Search for the cell housing the specified text and yield its [X, Y] center coordinate. 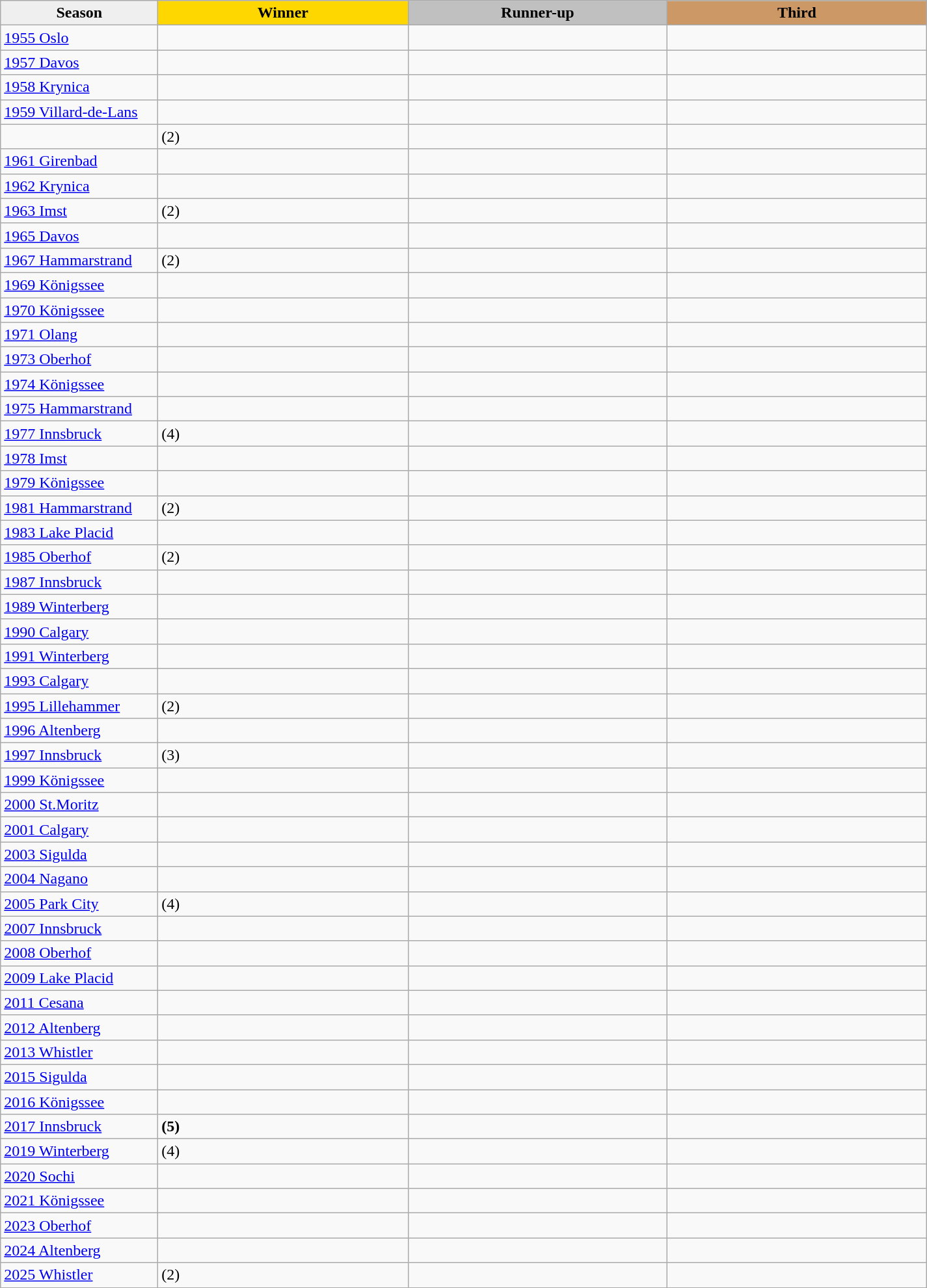
1979 Königssee [79, 483]
2020 Sochi [79, 1176]
Third [798, 13]
2000 St.Moritz [79, 805]
1962 Krynica [79, 186]
1990 Calgary [79, 631]
2017 Innsbruck [79, 1127]
2015 Sigulda [79, 1077]
1977 Innsbruck [79, 434]
1969 Königssee [79, 285]
1991 Winterberg [79, 656]
1983 Lake Placid [79, 532]
1958 Krynica [79, 87]
1974 Königssee [79, 384]
2011 Cesana [79, 1003]
1961 Girenbad [79, 161]
2007 Innsbruck [79, 928]
(3) [283, 756]
1985 Oberhof [79, 557]
1993 Calgary [79, 681]
1971 Olang [79, 335]
1967 Hammarstrand [79, 260]
1973 Oberhof [79, 360]
2005 Park City [79, 904]
(5) [283, 1127]
2003 Sigulda [79, 854]
2008 Oberhof [79, 953]
2019 Winterberg [79, 1151]
2009 Lake Placid [79, 978]
1997 Innsbruck [79, 756]
1999 Königssee [79, 780]
1965 Davos [79, 235]
1995 Lillehammer [79, 705]
1975 Hammarstrand [79, 409]
1959 Villard-de-Lans [79, 112]
Runner-up [537, 13]
2025 Whistler [79, 1275]
Winner [283, 13]
1957 Davos [79, 62]
2021 Königssee [79, 1201]
1963 Imst [79, 211]
1978 Imst [79, 458]
1989 Winterberg [79, 607]
Season [79, 13]
1981 Hammarstrand [79, 508]
2001 Calgary [79, 830]
1987 Innsbruck [79, 582]
2024 Altenberg [79, 1250]
1955 Oslo [79, 38]
2023 Oberhof [79, 1226]
2013 Whistler [79, 1052]
1970 Königssee [79, 310]
1996 Altenberg [79, 731]
2016 Königssee [79, 1102]
2004 Nagano [79, 879]
2012 Altenberg [79, 1027]
